Determine the (x, y) coordinate at the center of the cell enclosing the given text.  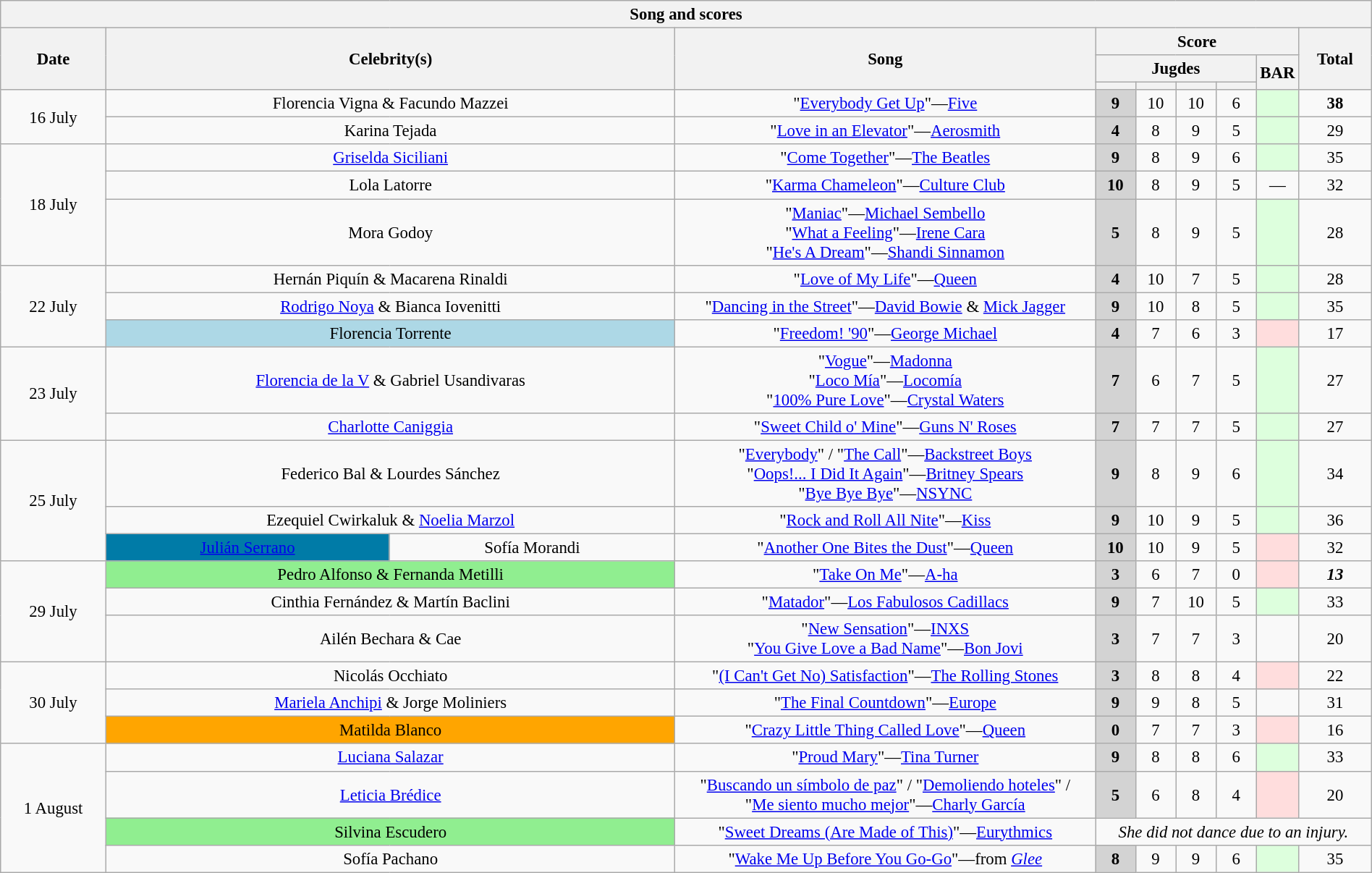
Karina Tejada (391, 131)
"Matador"—Los Fabulosos Cadillacs (886, 602)
Jugdes (1176, 69)
— (1278, 185)
Cinthia Fernández & Martín Baclini (391, 602)
Rodrigo Noya & Bianca Iovenitti (391, 306)
"Everybody Get Up"—Five (886, 104)
"New Sensation"—INXS"You Give Love a Bad Name"—Bon Jovi (886, 638)
Florencia Torrente (391, 333)
Julián Serrano (247, 547)
Sofía Pachano (391, 859)
Lola Latorre (391, 185)
Song (886, 59)
Leticia Brédice (391, 795)
Federico Bal & Lourdes Sánchez (391, 473)
"(I Can't Get No) Satisfaction"—The Rolling Stones (886, 676)
"Vogue"—Madonna"Loco Mía"—Locomía"100% Pure Love"—Crystal Waters (886, 380)
"Proud Mary"—Tina Turner (886, 758)
Florencia Vigna & Facundo Mazzei (391, 104)
Song and scores (686, 14)
Silvina Escudero (391, 832)
16 (1336, 730)
Matilda Blanco (391, 730)
"Another One Bites the Dust"—Queen (886, 547)
Ailén Bechara & Cae (391, 638)
30 July (54, 704)
16 July (54, 117)
"Everybody" / "The Call"—Backstreet Boys"Oops!... I Did It Again"—Britney Spears"Bye Bye Bye"—NSYNC (886, 473)
1 August (54, 808)
Celebrity(s) (391, 59)
29 July (54, 612)
"Buscando un símbolo de paz" / "Demoliendo hoteles" /"Me siento mucho mejor"—Charly García (886, 795)
BAR (1278, 72)
Nicolás Occhiato (391, 676)
25 July (54, 501)
Charlotte Caniggia (391, 427)
29 (1336, 131)
Ezequiel Cwirkaluk & Noelia Marzol (391, 520)
"Come Together"—The Beatles (886, 159)
"Crazy Little Thing Called Love"—Queen (886, 730)
22 July (54, 305)
Date (54, 59)
36 (1336, 520)
Sofía Morandi (533, 547)
Total (1336, 59)
18 July (54, 206)
Griselda Siciliani (391, 159)
"Wake Me Up Before You Go-Go"—from Glee (886, 859)
"Sweet Child o' Mine"—Guns N' Roses (886, 427)
Florencia de la V & Gabriel Usandivaras (391, 380)
34 (1336, 473)
She did not dance due to an injury. (1234, 832)
13 (1336, 575)
"Dancing in the Street"—David Bowie & Mick Jagger (886, 306)
Hernán Piquín & Macarena Rinaldi (391, 279)
23 July (54, 394)
Mariela Anchipi & Jorge Moliniers (391, 703)
"Love of My Life"—Queen (886, 279)
"Rock and Roll All Nite"—Kiss (886, 520)
Score (1197, 42)
"The Final Countdown"—Europe (886, 703)
22 (1336, 676)
"Freedom! '90"—George Michael (886, 333)
"Sweet Dreams (Are Made of This)"—Eurythmics (886, 832)
Mora Godoy (391, 232)
"Take On Me"—A-ha (886, 575)
38 (1336, 104)
"Karma Chameleon"—Culture Club (886, 185)
31 (1336, 703)
Luciana Salazar (391, 758)
17 (1336, 333)
Pedro Alfonso & Fernanda Metilli (391, 575)
"Love in an Elevator"—Aerosmith (886, 131)
"Maniac"—Michael Sembello"What a Feeling"—Irene Cara"He's A Dream"—Shandi Sinnamon (886, 232)
